Provide the [x, y] coordinate of the cell's center where the given text is located.  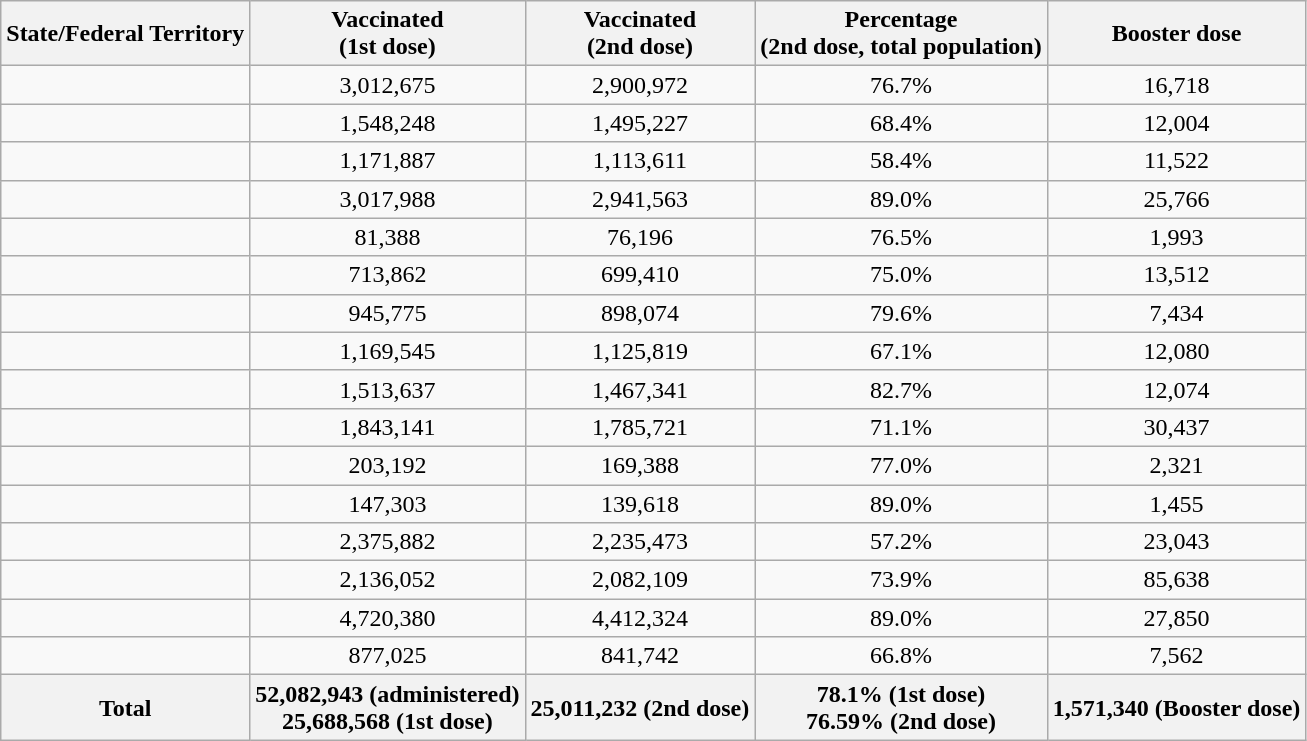
76,196 [640, 237]
71.1% [901, 427]
58.4% [901, 161]
Total [126, 708]
Vaccinated(2nd dose) [640, 34]
3,017,988 [388, 199]
4,720,380 [388, 618]
81,388 [388, 237]
82.7% [901, 389]
11,522 [1176, 161]
73.9% [901, 580]
2,941,563 [640, 199]
12,074 [1176, 389]
1,843,141 [388, 427]
85,638 [1176, 580]
12,080 [1176, 351]
23,043 [1176, 542]
78.1% (1st dose)76.59% (2nd dose) [901, 708]
Percentage(2nd dose, total population) [901, 34]
1,455 [1176, 503]
Vaccinated(1st dose) [388, 34]
12,004 [1176, 123]
1,571,340 (Booster dose) [1176, 708]
1,169,545 [388, 351]
898,074 [640, 313]
68.4% [901, 123]
Booster dose [1176, 34]
1,495,227 [640, 123]
169,388 [640, 465]
1,113,611 [640, 161]
1,993 [1176, 237]
2,375,882 [388, 542]
67.1% [901, 351]
7,562 [1176, 656]
76.7% [901, 85]
841,742 [640, 656]
25,766 [1176, 199]
13,512 [1176, 275]
1,125,819 [640, 351]
2,235,473 [640, 542]
4,412,324 [640, 618]
30,437 [1176, 427]
79.6% [901, 313]
77.0% [901, 465]
1,513,637 [388, 389]
52,082,943 (administered)25,688,568 (1st dose) [388, 708]
16,718 [1176, 85]
76.5% [901, 237]
25,011,232 (2nd dose) [640, 708]
75.0% [901, 275]
203,192 [388, 465]
2,136,052 [388, 580]
877,025 [388, 656]
1,785,721 [640, 427]
7,434 [1176, 313]
2,082,109 [640, 580]
139,618 [640, 503]
2,900,972 [640, 85]
27,850 [1176, 618]
147,303 [388, 503]
1,548,248 [388, 123]
713,862 [388, 275]
945,775 [388, 313]
66.8% [901, 656]
57.2% [901, 542]
2,321 [1176, 465]
3,012,675 [388, 85]
699,410 [640, 275]
State/Federal Territory [126, 34]
1,467,341 [640, 389]
1,171,887 [388, 161]
